Scan for the cell matching the given text and deliver its (x, y) coordinate at center. 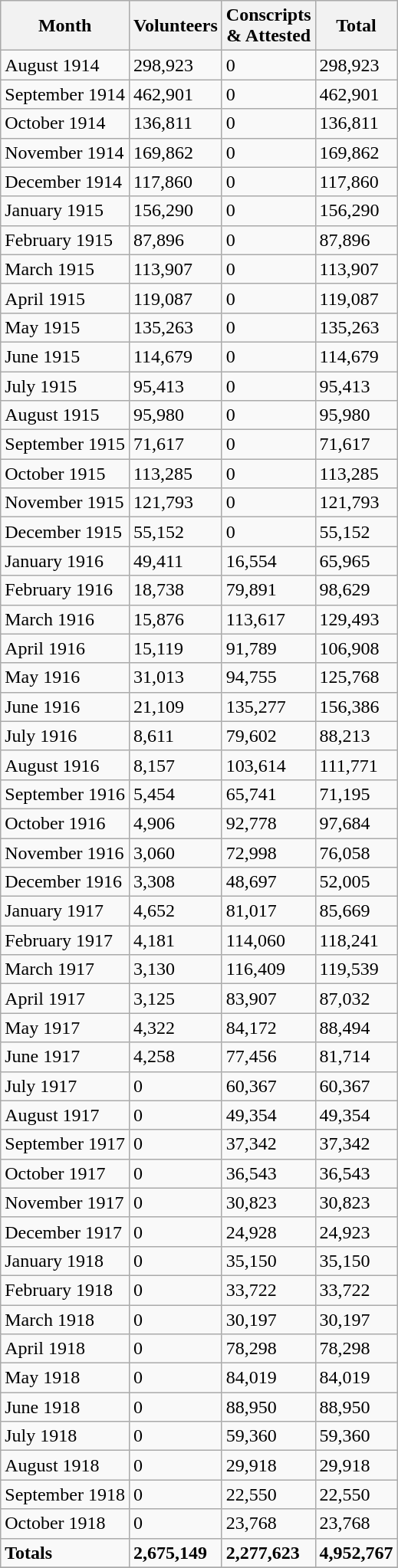
79,602 (268, 736)
August 1914 (65, 65)
18,738 (175, 590)
116,409 (268, 969)
77,456 (268, 1057)
May 1917 (65, 1028)
January 1917 (65, 911)
November 1914 (65, 153)
October 1918 (65, 1524)
21,109 (175, 707)
June 1915 (65, 356)
March 1916 (65, 619)
71,195 (356, 794)
October 1915 (65, 474)
48,697 (268, 882)
May 1915 (65, 327)
3,060 (175, 853)
February 1917 (65, 940)
December 1914 (65, 182)
May 1916 (65, 677)
31,013 (175, 677)
June 1917 (65, 1057)
November 1915 (65, 503)
113,617 (268, 619)
January 1918 (65, 1261)
65,741 (268, 794)
24,928 (268, 1232)
October 1914 (65, 123)
79,891 (268, 590)
4,652 (175, 911)
February 1918 (65, 1290)
49,411 (175, 561)
May 1918 (65, 1378)
Totals (65, 1553)
2,675,149 (175, 1553)
85,669 (356, 911)
December 1915 (65, 532)
76,058 (356, 853)
81,017 (268, 911)
4,181 (175, 940)
118,241 (356, 940)
September 1918 (65, 1494)
84,172 (268, 1028)
March 1915 (65, 269)
4,906 (175, 823)
94,755 (268, 677)
92,778 (268, 823)
3,130 (175, 969)
Volunteers (175, 26)
April 1915 (65, 298)
January 1915 (65, 211)
April 1917 (65, 999)
16,554 (268, 561)
January 1916 (65, 561)
91,789 (268, 648)
8,157 (175, 765)
72,998 (268, 853)
156,386 (356, 707)
April 1916 (65, 648)
15,876 (175, 619)
81,714 (356, 1057)
September 1917 (65, 1144)
3,308 (175, 882)
February 1916 (65, 590)
15,119 (175, 648)
2,277,623 (268, 1553)
83,907 (268, 999)
4,258 (175, 1057)
June 1918 (65, 1407)
87,032 (356, 999)
October 1917 (65, 1173)
98,629 (356, 590)
65,965 (356, 561)
September 1914 (65, 94)
5,454 (175, 794)
February 1915 (65, 240)
November 1916 (65, 853)
September 1915 (65, 444)
July 1917 (65, 1086)
97,684 (356, 823)
119,539 (356, 969)
88,494 (356, 1028)
September 1916 (65, 794)
July 1918 (65, 1436)
125,768 (356, 677)
August 1917 (65, 1115)
August 1918 (65, 1465)
3,125 (175, 999)
Month (65, 26)
111,771 (356, 765)
July 1916 (65, 736)
July 1915 (65, 385)
135,277 (268, 707)
129,493 (356, 619)
106,908 (356, 648)
52,005 (356, 882)
8,611 (175, 736)
November 1917 (65, 1202)
December 1917 (65, 1232)
88,213 (356, 736)
4,322 (175, 1028)
March 1918 (65, 1319)
103,614 (268, 765)
Total (356, 26)
April 1918 (65, 1349)
24,923 (356, 1232)
Conscripts & Attested (268, 26)
4,952,767 (356, 1553)
August 1915 (65, 415)
August 1916 (65, 765)
March 1917 (65, 969)
114,060 (268, 940)
October 1916 (65, 823)
December 1916 (65, 882)
June 1916 (65, 707)
